Identify which cell holds the provided text, then report its [x, y] central coordinate. 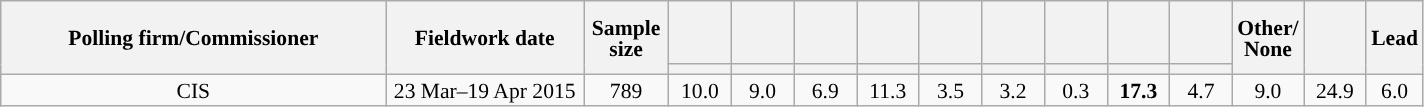
CIS [194, 90]
Fieldwork date [485, 38]
Other/None [1268, 38]
6.0 [1394, 90]
10.0 [700, 90]
3.2 [1014, 90]
6.9 [826, 90]
17.3 [1138, 90]
0.3 [1076, 90]
11.3 [888, 90]
Polling firm/Commissioner [194, 38]
Sample size [626, 38]
23 Mar–19 Apr 2015 [485, 90]
4.7 [1202, 90]
789 [626, 90]
3.5 [950, 90]
24.9 [1336, 90]
Lead [1394, 38]
